Return (X, Y) of the center of cell containing provided text 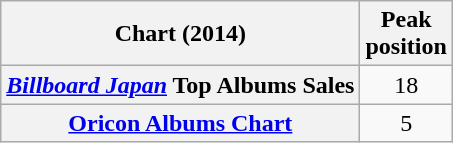
5 (406, 123)
Oricon Albums Chart (180, 123)
Chart (2014) (180, 34)
Peakposition (406, 34)
18 (406, 85)
Billboard Japan Top Albums Sales (180, 85)
